Output the (X, Y) coordinate of the center of the cell containing the given text.  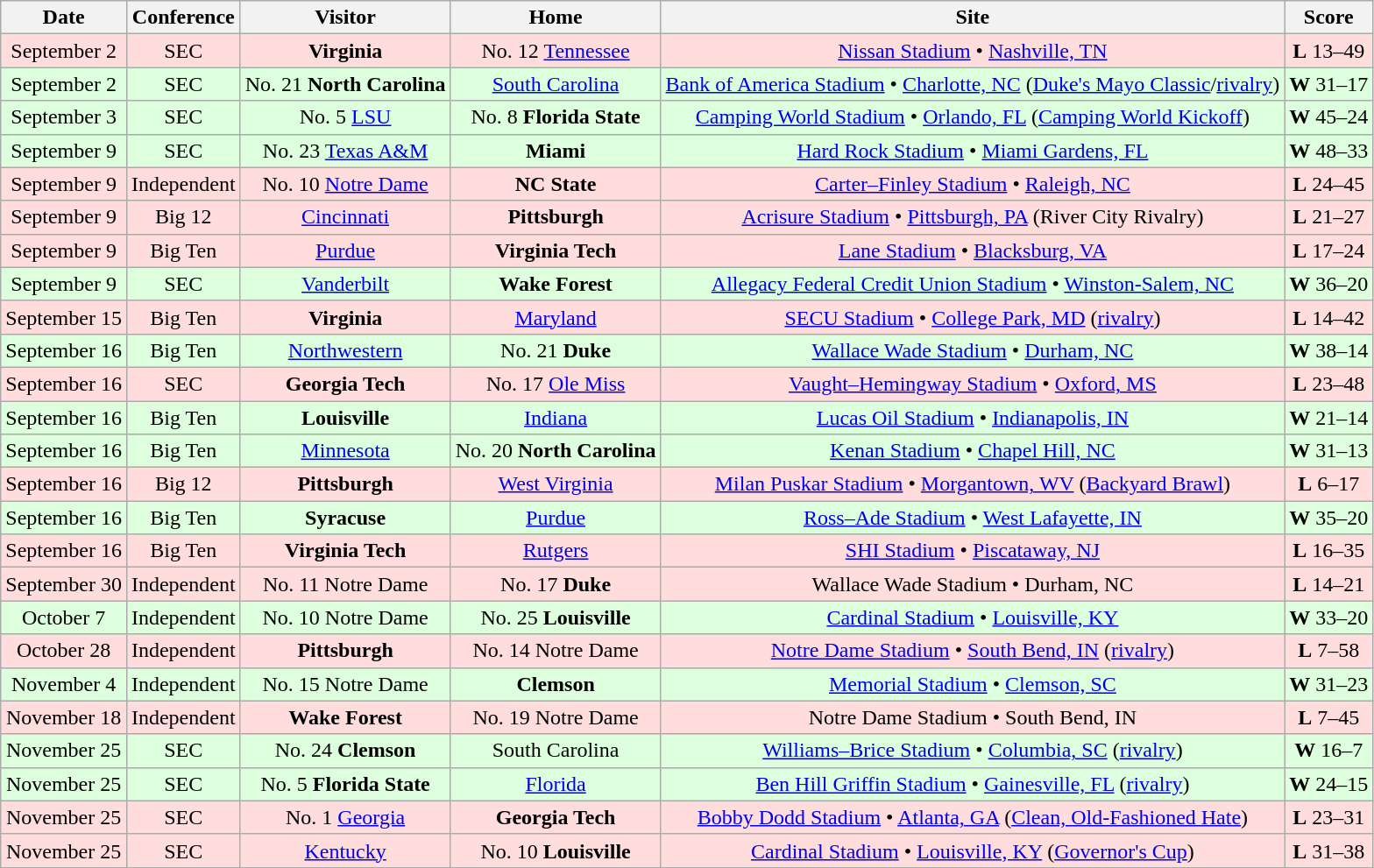
No. 17 Ole Miss (556, 384)
Bank of America Stadium • Charlotte, NC (Duke's Mayo Classic/rivalry) (973, 84)
Allegacy Federal Credit Union Stadium • Winston-Salem, NC (973, 284)
W 38–14 (1328, 350)
W 45–24 (1328, 117)
Syracuse (345, 518)
L 14–42 (1328, 317)
Nissan Stadium • Nashville, TN (973, 51)
Site (973, 18)
Louisville (345, 418)
L 6–17 (1328, 484)
Notre Dame Stadium • South Bend, IN (rivalry) (973, 651)
Date (64, 18)
No. 25 Louisville (556, 617)
Northwestern (345, 350)
Carter–Finley Stadium • Raleigh, NC (973, 184)
W 21–14 (1328, 418)
SECU Stadium • College Park, MD (rivalry) (973, 317)
Milan Puskar Stadium • Morgantown, WV (Backyard Brawl) (973, 484)
Conference (183, 18)
Camping World Stadium • Orlando, FL (Camping World Kickoff) (973, 117)
W 36–20 (1328, 284)
Williams–Brice Stadium • Columbia, SC (rivalry) (973, 751)
Minnesota (345, 451)
Florida (556, 784)
L 16–35 (1328, 551)
October 28 (64, 651)
Lucas Oil Stadium • Indianapolis, IN (973, 418)
NC State (556, 184)
No. 10 Louisville (556, 850)
Visitor (345, 18)
No. 24 Clemson (345, 751)
L 23–48 (1328, 384)
L 31–38 (1328, 850)
October 7 (64, 617)
W 24–15 (1328, 784)
Vanderbilt (345, 284)
Clemson (556, 684)
Indiana (556, 418)
No. 23 Texas A&M (345, 151)
W 31–17 (1328, 84)
No. 21 Duke (556, 350)
No. 1 Georgia (345, 817)
L 14–21 (1328, 584)
L 7–45 (1328, 717)
No. 20 North Carolina (556, 451)
Acrisure Stadium • Pittsburgh, PA (River City Rivalry) (973, 217)
Notre Dame Stadium • South Bend, IN (973, 717)
No. 15 Notre Dame (345, 684)
November 18 (64, 717)
West Virginia (556, 484)
Bobby Dodd Stadium • Atlanta, GA (Clean, Old-Fashioned Hate) (973, 817)
September 3 (64, 117)
W 31–13 (1328, 451)
Maryland (556, 317)
L 13–49 (1328, 51)
November 4 (64, 684)
Kenan Stadium • Chapel Hill, NC (973, 451)
SHI Stadium • Piscataway, NJ (973, 551)
Home (556, 18)
Ben Hill Griffin Stadium • Gainesville, FL (rivalry) (973, 784)
Miami (556, 151)
W 16–7 (1328, 751)
No. 5 LSU (345, 117)
Kentucky (345, 850)
L 23–31 (1328, 817)
W 35–20 (1328, 518)
Memorial Stadium • Clemson, SC (973, 684)
Cardinal Stadium • Louisville, KY (Governor's Cup) (973, 850)
September 30 (64, 584)
No. 5 Florida State (345, 784)
W 31–23 (1328, 684)
W 48–33 (1328, 151)
Vaught–Hemingway Stadium • Oxford, MS (973, 384)
No. 11 Notre Dame (345, 584)
No. 8 Florida State (556, 117)
L 21–27 (1328, 217)
Cardinal Stadium • Louisville, KY (973, 617)
No. 17 Duke (556, 584)
L 7–58 (1328, 651)
Score (1328, 18)
L 24–45 (1328, 184)
September 15 (64, 317)
Lane Stadium • Blacksburg, VA (973, 251)
Rutgers (556, 551)
Cincinnati (345, 217)
L 17–24 (1328, 251)
No. 19 Notre Dame (556, 717)
Hard Rock Stadium • Miami Gardens, FL (973, 151)
No. 14 Notre Dame (556, 651)
No. 21 North Carolina (345, 84)
Ross–Ade Stadium • West Lafayette, IN (973, 518)
No. 12 Tennessee (556, 51)
W 33–20 (1328, 617)
